Capture the cell that displays the provided text and extract its (X, Y) central coordinate. 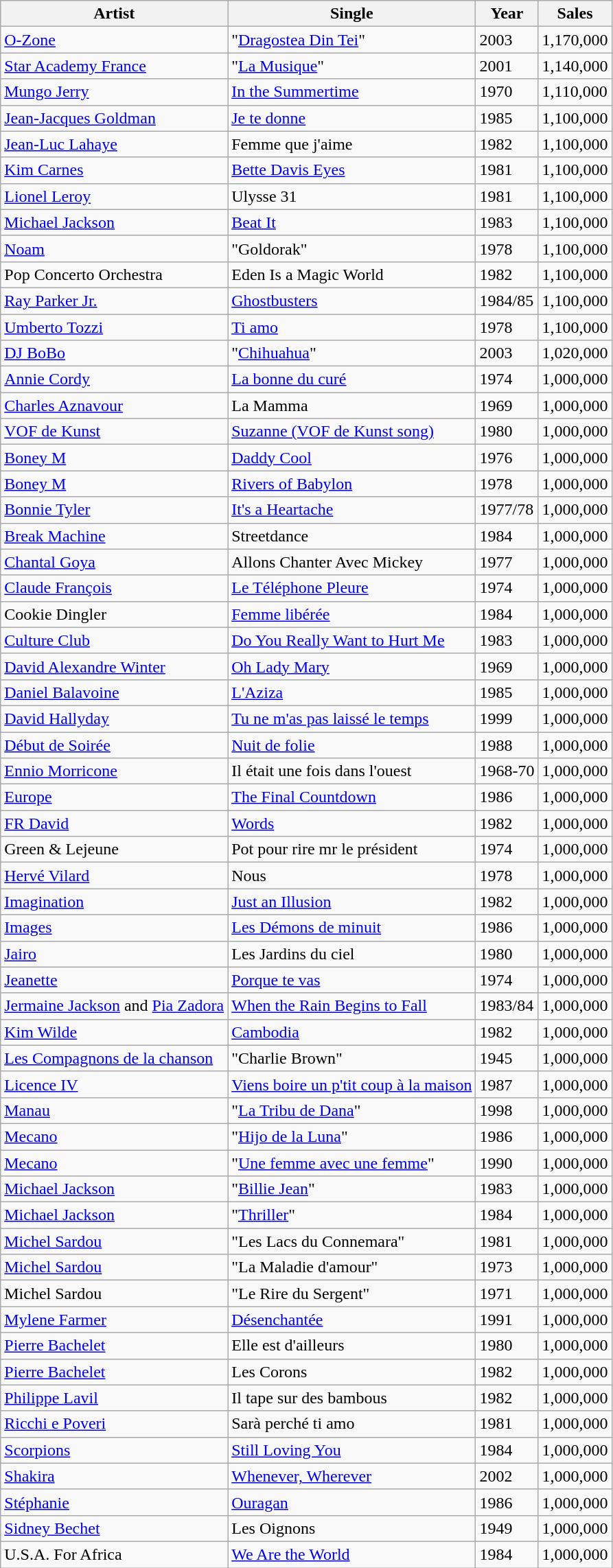
Ti amo (351, 327)
Sidney Bechet (114, 1528)
Femme libérée (351, 614)
1998 (507, 1110)
"Les Lacs du Connemara" (351, 1241)
Manau (114, 1110)
When the Rain Begins to Fall (351, 1006)
"La Maladie d'amour" (351, 1267)
Ghostbusters (351, 301)
Scorpions (114, 1450)
In the Summertime (351, 92)
Cambodia (351, 1032)
"La Musique" (351, 66)
Rivers of Babylon (351, 484)
1977/78 (507, 510)
"Dragostea Din Tei" (351, 40)
"Thriller" (351, 1215)
Ouragan (351, 1502)
VOF de Kunst (114, 432)
Still Loving You (351, 1450)
Bette Davis Eyes (351, 170)
O-Zone (114, 40)
"Goldorak" (351, 248)
Words (351, 823)
"Charlie Brown" (351, 1058)
1973 (507, 1267)
1971 (507, 1294)
1,140,000 (575, 66)
Jean-Jacques Goldman (114, 118)
1984/85 (507, 301)
Elle est d'ailleurs (351, 1346)
Shakira (114, 1476)
La bonne du curé (351, 379)
Lionel Leroy (114, 196)
Year (507, 14)
Noam (114, 248)
"Chihuahua" (351, 353)
Pop Concerto Orchestra (114, 274)
"Une femme avec une femme" (351, 1163)
Nuit de folie (351, 745)
La Mamma (351, 406)
Whenever, Wherever (351, 1476)
The Final Countdown (351, 797)
Ulysse 31 (351, 196)
Philippe Lavil (114, 1398)
Femme que j'aime (351, 144)
Cookie Dingler (114, 614)
Kim Carnes (114, 170)
"Hijo de la Luna" (351, 1136)
Les Démons de minuit (351, 928)
1949 (507, 1528)
Jairo (114, 954)
Single (351, 14)
1991 (507, 1320)
Do You Really Want to Hurt Me (351, 640)
Umberto Tozzi (114, 327)
1968-70 (507, 771)
Jean-Luc Lahaye (114, 144)
2002 (507, 1476)
Europe (114, 797)
David Alexandre Winter (114, 666)
Nous (351, 876)
1945 (507, 1058)
FR David (114, 823)
Mungo Jerry (114, 92)
Sarà perché ti amo (351, 1424)
Tu ne m'as pas laissé le temps (351, 718)
Oh Lady Mary (351, 666)
Chantal Goya (114, 562)
1988 (507, 745)
Début de Soirée (114, 745)
Artist (114, 14)
1983/84 (507, 1006)
U.S.A. For Africa (114, 1554)
It's a Heartache (351, 510)
Les Jardins du ciel (351, 954)
Pot pour rire mr le président (351, 850)
Sales (575, 14)
Désenchantée (351, 1320)
Just an Illusion (351, 902)
1,020,000 (575, 353)
1977 (507, 562)
Il était une fois dans l'ouest (351, 771)
2001 (507, 66)
"La Tribu de Dana" (351, 1110)
L'Aziza (351, 692)
Le Téléphone Pleure (351, 588)
Break Machine (114, 536)
Claude François (114, 588)
Porque te vas (351, 980)
Daniel Balavoine (114, 692)
Mylene Farmer (114, 1320)
We Are the World (351, 1554)
Les Oignons (351, 1528)
Imagination (114, 902)
Allons Chanter Avec Mickey (351, 562)
Streetdance (351, 536)
Jermaine Jackson and Pia Zadora (114, 1006)
David Hallyday (114, 718)
Stéphanie (114, 1502)
Je te donne (351, 118)
"Le Rire du Sergent" (351, 1294)
Daddy Cool (351, 458)
1970 (507, 92)
Les Compagnons de la chanson (114, 1058)
Ricchi e Poveri (114, 1424)
Il tape sur des bambous (351, 1398)
Les Corons (351, 1372)
Kim Wilde (114, 1032)
Beat It (351, 222)
Culture Club (114, 640)
Viens boire un p'tit coup à la maison (351, 1084)
Images (114, 928)
1987 (507, 1084)
1990 (507, 1163)
1,110,000 (575, 92)
Charles Aznavour (114, 406)
Suzanne (VOF de Kunst song) (351, 432)
Hervé Vilard (114, 876)
Jeanette (114, 980)
1976 (507, 458)
DJ BoBo (114, 353)
Eden Is a Magic World (351, 274)
1,170,000 (575, 40)
"Billie Jean" (351, 1189)
Ennio Morricone (114, 771)
Green & Lejeune (114, 850)
Licence IV (114, 1084)
1999 (507, 718)
Ray Parker Jr. (114, 301)
Bonnie Tyler (114, 510)
Star Academy France (114, 66)
Annie Cordy (114, 379)
